Return [X, Y] of the center of cell containing provided text 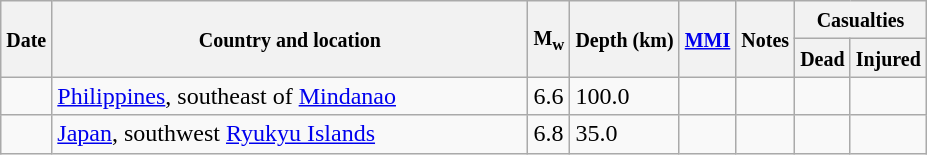
Philippines, southeast of Mindanao [290, 96]
Notes [766, 39]
Casualties [861, 20]
Country and location [290, 39]
Dead [823, 58]
6.6 [549, 96]
Date [26, 39]
Injured [888, 58]
6.8 [549, 134]
Mw [549, 39]
Depth (km) [624, 39]
35.0 [624, 134]
MMI [708, 39]
Japan, southwest Ryukyu Islands [290, 134]
100.0 [624, 96]
